Pinpoint the cell where the given text exists, returning its (x, y) midpoint coordinate. 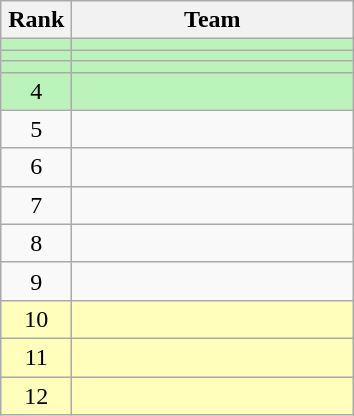
9 (36, 281)
8 (36, 243)
4 (36, 91)
6 (36, 167)
10 (36, 319)
7 (36, 205)
Team (212, 20)
11 (36, 357)
Rank (36, 20)
12 (36, 395)
5 (36, 129)
